Determine the (X, Y) coordinate at the center of the cell enclosing the given text.  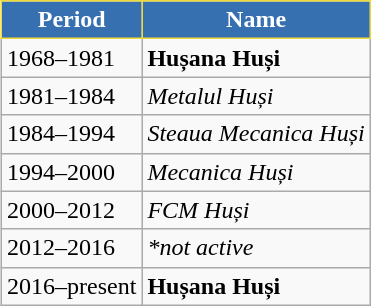
*not active (256, 248)
2012–2016 (72, 248)
2000–2012 (72, 210)
1981–1984 (72, 96)
Metalul Huși (256, 96)
1968–1981 (72, 58)
Period (72, 20)
2016–present (72, 286)
Steaua Mecanica Huși (256, 134)
Name (256, 20)
1984–1994 (72, 134)
1994–2000 (72, 172)
FCM Huși (256, 210)
Mecanica Huși (256, 172)
